Provide the (x, y) coordinate of the cell's center where the given text is located.  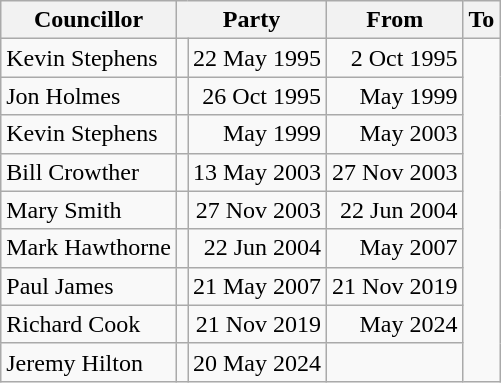
13 May 2003 (258, 172)
May 2024 (395, 324)
Richard Cook (89, 324)
Jeremy Hilton (89, 362)
21 May 2007 (258, 286)
To (482, 20)
2 Oct 1995 (395, 58)
May 2007 (395, 248)
26 Oct 1995 (258, 96)
Bill Crowther (89, 172)
From (395, 20)
Mark Hawthorne (89, 248)
May 2003 (395, 134)
20 May 2024 (258, 362)
22 May 1995 (258, 58)
Party (251, 20)
Councillor (89, 20)
Jon Holmes (89, 96)
Mary Smith (89, 210)
Paul James (89, 286)
